For the text-containing cell, return its midpoint in [X, Y] coordinate format. 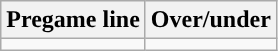
Over/under [210, 20]
Pregame line [74, 20]
